Determine the (X, Y) coordinate at the center of the cell enclosing the given text.  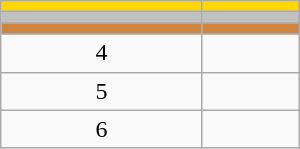
5 (102, 91)
4 (102, 53)
6 (102, 129)
